For the text-containing cell, return its midpoint in [x, y] coordinate format. 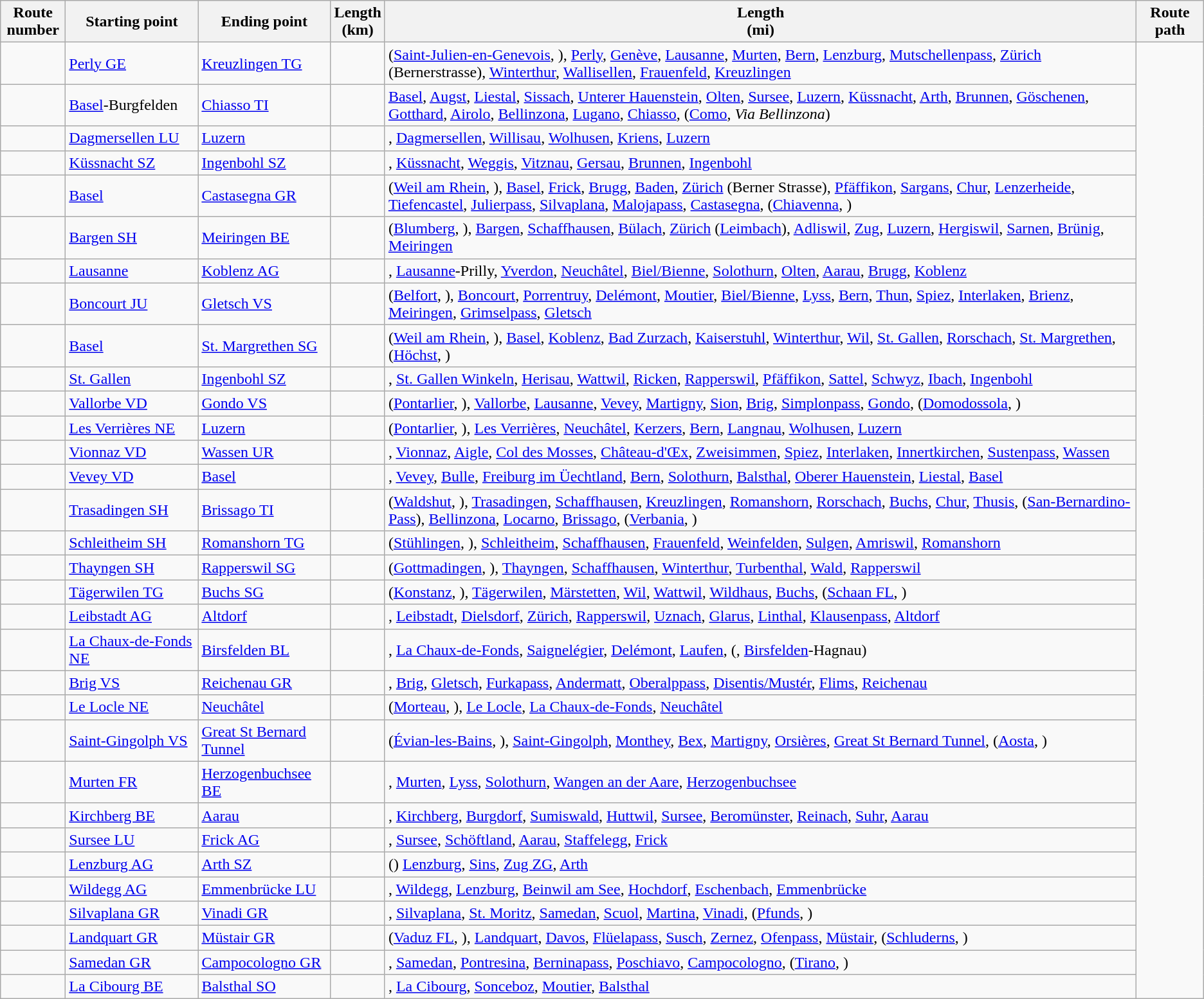
Schleitheim SH [132, 543]
, Vevey, Bulle, Freiburg im Üechtland, Bern, Solothurn, Balsthal, Oberer Hauenstein, Liestal, Basel [760, 477]
, Murten, Lyss, Solothurn, Wangen an der Aare, Herzogenbuchsee [760, 782]
(Belfort, ), Boncourt, Porrentruy, Delémont, Moutier, Biel/Bienne, Lyss, Bern, Thun, Spiez, Interlaken, Brienz, Meiringen, Grimselpass, Gletsch [760, 303]
, La Chaux-de-Fonds, Saignelégier, Delémont, Laufen, (, Birsfelden-Hagnau) [760, 649]
Le Locle NE [132, 707]
Emmenbrücke LU [264, 889]
, Samedan, Pontresina, Berninapass, Poschiavo, Campocologno, (Tirano, ) [760, 962]
Altdorf [264, 616]
Silvaplana GR [132, 914]
Saint-Gingolph VS [132, 741]
Ending point [264, 22]
(Évian-les-Bains, ), Saint-Gingolph, Monthey, Bex, Martigny, Orsières, Great St Bernard Tunnel, (Aosta, ) [760, 741]
Frick AG [264, 840]
, Lausanne-Prilly, Yverdon, Neuchâtel, Biel/Bienne, Solothurn, Olten, Aarau, Brugg, Koblenz [760, 271]
Perly GE [132, 63]
Neuchâtel [264, 707]
Bargen SH [132, 238]
Buchs SG [264, 592]
, Silvaplana, St. Moritz, Samedan, Scuol, Martina, Vinadi, (Pfunds, ) [760, 914]
(Blumberg, ), Bargen, Schaffhausen, Bülach, Zürich (Leimbach), Adliswil, Zug, Luzern, Hergiswil, Sarnen, Brünig, Meiringen [760, 238]
Lenzburg AG [132, 864]
St. Margrethen SG [264, 346]
Landquart GR [132, 938]
(Morteau, ), Le Locle, La Chaux-de-Fonds, Neuchâtel [760, 707]
Arth SZ [264, 864]
Length(km) [358, 22]
Vinadi GR [264, 914]
Romanshorn TG [264, 543]
(Vaduz FL, ), Landquart, Davos, Flüelapass, Susch, Zernez, Ofenpass, Müstair, (Schluderns, ) [760, 938]
Thayngen SH [132, 568]
, Brig, Gletsch, Furkapass, Andermatt, Oberalppass, Disentis/Mustér, Flims, Reichenau [760, 683]
(Pontarlier, ), Les Verrières, Neuchâtel, Kerzers, Bern, Langnau, Wolhusen, Luzern [760, 428]
Route path [1170, 22]
Küssnacht SZ [132, 163]
Wildegg AG [132, 889]
Kreuzlingen TG [264, 63]
Boncourt JU [132, 303]
Castasegna GR [264, 195]
Gondo VS [264, 403]
Meiringen BE [264, 238]
, Vionnaz, Aigle, Col des Mosses, Château-d'Œx, Zweisimmen, Spiez, Interlaken, Innertkirchen, Sustenpass, Wassen [760, 453]
Müstair GR [264, 938]
Kirchberg BE [132, 815]
St. Gallen [132, 379]
Gletsch VS [264, 303]
() Lenzburg, Sins, Zug ZG, Arth [760, 864]
Samedan GR [132, 962]
Tägerwilen TG [132, 592]
Koblenz AG [264, 271]
Basel-Burgfelden [132, 105]
Vevey VD [132, 477]
La Chaux-de-Fonds NE [132, 649]
Length(mi) [760, 22]
, Kirchberg, Burgdorf, Sumiswald, Huttwil, Sursee, Beromünster, Reinach, Suhr, Aarau [760, 815]
Aarau [264, 815]
Murten FR [132, 782]
Les Verrières NE [132, 428]
Campocologno GR [264, 962]
Sursee LU [132, 840]
Birsfelden BL [264, 649]
Wassen UR [264, 453]
Reichenau GR [264, 683]
Great St Bernard Tunnel [264, 741]
Vallorbe VD [132, 403]
Route number [33, 22]
, Küssnacht, Weggis, Vitznau, Gersau, Brunnen, Ingenbohl [760, 163]
Rapperswil SG [264, 568]
Chiasso TI [264, 105]
(Pontarlier, ), Vallorbe, Lausanne, Vevey, Martigny, Sion, Brig, Simplonpass, Gondo, (Domodossola, ) [760, 403]
Leibstadt AG [132, 616]
, Leibstadt, Dielsdorf, Zürich, Rapperswil, Uznach, Glarus, Linthal, Klausenpass, Altdorf [760, 616]
, Sursee, Schöftland, Aarau, Staffelegg, Frick [760, 840]
Vionnaz VD [132, 453]
La Cibourg BE [132, 987]
Lausanne [132, 271]
Brissago TI [264, 510]
(Stühlingen, ), Schleitheim, Schaffhausen, Frauenfeld, Weinfelden, Sulgen, Amriswil, Romanshorn [760, 543]
Starting point [132, 22]
Dagmersellen LU [132, 138]
, Wildegg, Lenzburg, Beinwil am See, Hochdorf, Eschenbach, Emmenbrücke [760, 889]
, Dagmersellen, Willisau, Wolhusen, Kriens, Luzern [760, 138]
Brig VS [132, 683]
Herzogenbuchsee BE [264, 782]
Trasadingen SH [132, 510]
, St. Gallen Winkeln, Herisau, Wattwil, Ricken, Rapperswil, Pfäffikon, Sattel, Schwyz, Ibach, Ingenbohl [760, 379]
(Weil am Rhein, ), Basel, Koblenz, Bad Zurzach, Kaiserstuhl, Winterthur, Wil, St. Gallen, Rorschach, St. Margrethen, (Höchst, ) [760, 346]
(Gottmadingen, ), Thayngen, Schaffhausen, Winterthur, Turbenthal, Wald, Rapperswil [760, 568]
Balsthal SO [264, 987]
, La Cibourg, Sonceboz, Moutier, Balsthal [760, 987]
(Konstanz, ), Tägerwilen, Märstetten, Wil, Wattwil, Wildhaus, Buchs, (Schaan FL, ) [760, 592]
